Scan for the cell matching the given text and deliver its (x, y) coordinate at center. 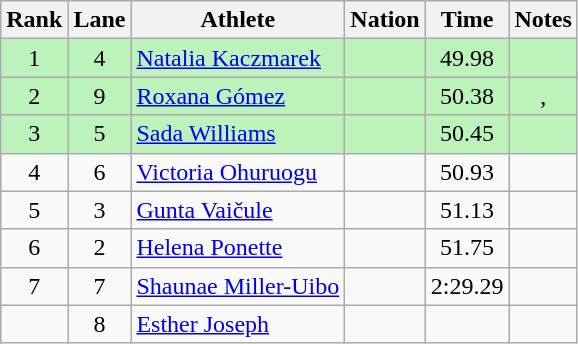
51.13 (467, 210)
50.45 (467, 134)
9 (100, 96)
Lane (100, 20)
49.98 (467, 58)
Time (467, 20)
Sada Williams (238, 134)
8 (100, 324)
2:29.29 (467, 286)
50.93 (467, 172)
51.75 (467, 248)
Natalia Kaczmarek (238, 58)
, (543, 96)
Roxana Gómez (238, 96)
Athlete (238, 20)
Esther Joseph (238, 324)
Gunta Vaičule (238, 210)
1 (34, 58)
Notes (543, 20)
Rank (34, 20)
Victoria Ohuruogu (238, 172)
50.38 (467, 96)
Shaunae Miller-Uibo (238, 286)
Nation (385, 20)
Helena Ponette (238, 248)
